Extract the [x, y] coordinate from the center of the cell holding the provided text.  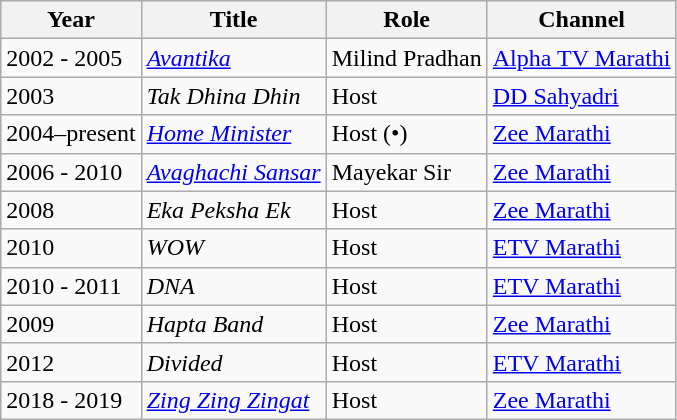
Channel [582, 20]
Year [71, 20]
Host (•) [406, 134]
Avantika [234, 58]
2008 [71, 210]
2004–present [71, 134]
2018 - 2019 [71, 400]
Eka Peksha Ek [234, 210]
Tak Dhina Dhin [234, 96]
DNA [234, 286]
2002 - 2005 [71, 58]
2009 [71, 324]
Alpha TV Marathi [582, 58]
2010 - 2011 [71, 286]
2010 [71, 248]
2012 [71, 362]
Mayekar Sir [406, 172]
Role [406, 20]
2003 [71, 96]
DD Sahyadri [582, 96]
Zing Zing Zingat [234, 400]
Milind Pradhan [406, 58]
Home Minister [234, 134]
Avaghachi Sansar [234, 172]
Title [234, 20]
2006 - 2010 [71, 172]
Divided [234, 362]
WOW [234, 248]
Hapta Band [234, 324]
